Detect which cell encompasses the target text, then output its (x, y) center coordinate. 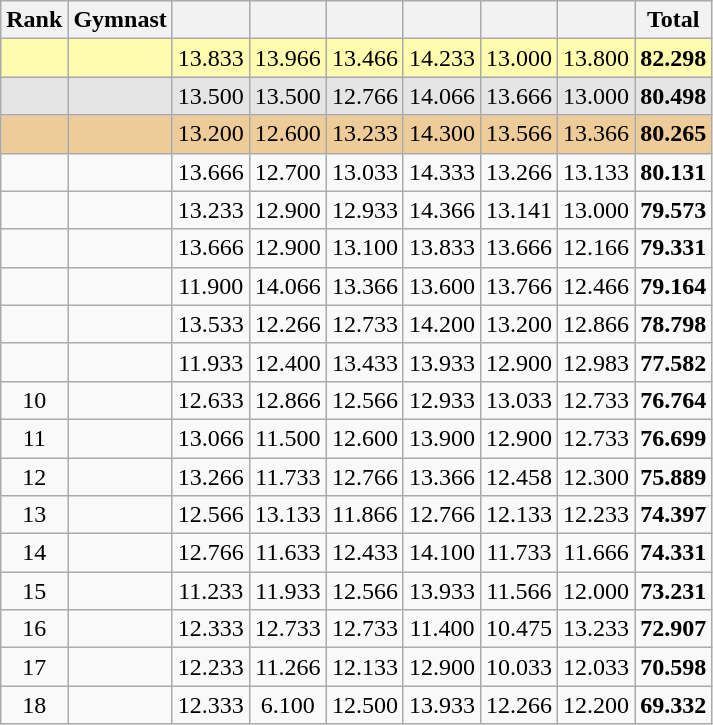
70.598 (674, 667)
74.397 (674, 515)
12.700 (288, 172)
13.766 (520, 286)
10.475 (520, 629)
12.200 (596, 705)
12.300 (596, 477)
13.433 (364, 362)
13.566 (520, 134)
78.798 (674, 324)
14.333 (442, 172)
80.131 (674, 172)
15 (34, 591)
10.033 (520, 667)
14.100 (442, 553)
74.331 (674, 553)
11.500 (288, 438)
13.466 (364, 58)
14 (34, 553)
17 (34, 667)
12.633 (210, 400)
11.633 (288, 553)
14.200 (442, 324)
11.266 (288, 667)
Rank (34, 20)
69.332 (674, 705)
79.164 (674, 286)
18 (34, 705)
13.066 (210, 438)
79.573 (674, 210)
12.033 (596, 667)
13.600 (442, 286)
12.433 (364, 553)
13.900 (442, 438)
11.400 (442, 629)
12.466 (596, 286)
12.458 (520, 477)
14.300 (442, 134)
11 (34, 438)
12.983 (596, 362)
6.100 (288, 705)
12.000 (596, 591)
11.666 (596, 553)
11.900 (210, 286)
13 (34, 515)
11.566 (520, 591)
10 (34, 400)
12.166 (596, 248)
72.907 (674, 629)
76.699 (674, 438)
Total (674, 20)
Gymnast (120, 20)
13.100 (364, 248)
14.366 (442, 210)
80.498 (674, 96)
13.141 (520, 210)
16 (34, 629)
12 (34, 477)
77.582 (674, 362)
11.866 (364, 515)
76.764 (674, 400)
12.400 (288, 362)
11.233 (210, 591)
13.533 (210, 324)
14.233 (442, 58)
75.889 (674, 477)
13.800 (596, 58)
73.231 (674, 591)
13.966 (288, 58)
12.500 (364, 705)
80.265 (674, 134)
79.331 (674, 248)
82.298 (674, 58)
